Locate the cell with the specified text and output its [X, Y] center coordinate. 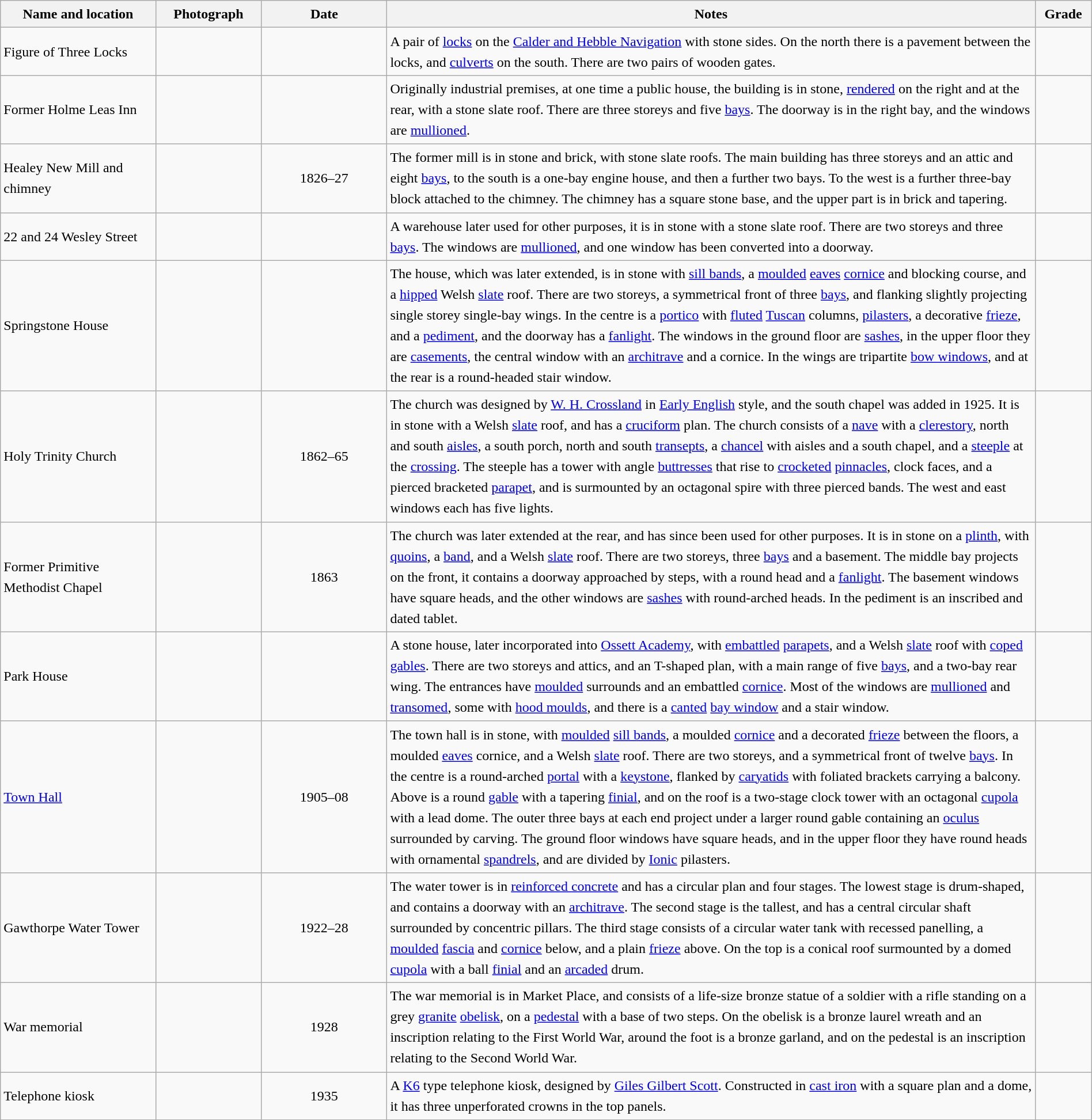
Former Primitive Methodist Chapel [78, 577]
Photograph [208, 14]
War memorial [78, 1027]
1935 [324, 1096]
Town Hall [78, 797]
Date [324, 14]
Name and location [78, 14]
Figure of Three Locks [78, 52]
1922–28 [324, 927]
Healey New Mill and chimney [78, 179]
Gawthorpe Water Tower [78, 927]
Grade [1063, 14]
22 and 24 Wesley Street [78, 236]
Holy Trinity Church [78, 456]
1905–08 [324, 797]
Notes [711, 14]
1826–27 [324, 179]
Springstone House [78, 326]
Former Holme Leas Inn [78, 109]
1863 [324, 577]
Park House [78, 676]
Telephone kiosk [78, 1096]
1862–65 [324, 456]
1928 [324, 1027]
